Pinpoint the cell where the given text exists, returning its (X, Y) midpoint coordinate. 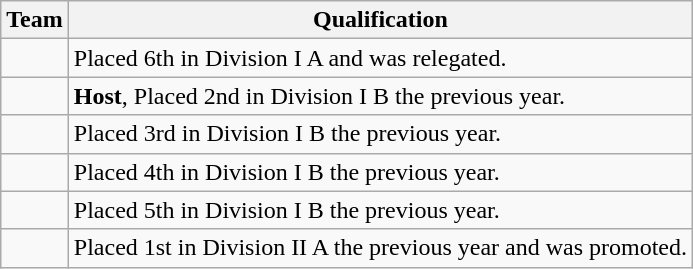
Host, Placed 2nd in Division I B the previous year. (380, 96)
Placed 5th in Division I B the previous year. (380, 210)
Placed 4th in Division I B the previous year. (380, 172)
Team (35, 20)
Placed 1st in Division II A the previous year and was promoted. (380, 248)
Placed 6th in Division I A and was relegated. (380, 58)
Placed 3rd in Division I B the previous year. (380, 134)
Qualification (380, 20)
